Find where the given text appears and provide that cell's center as (X, Y) coordinate. 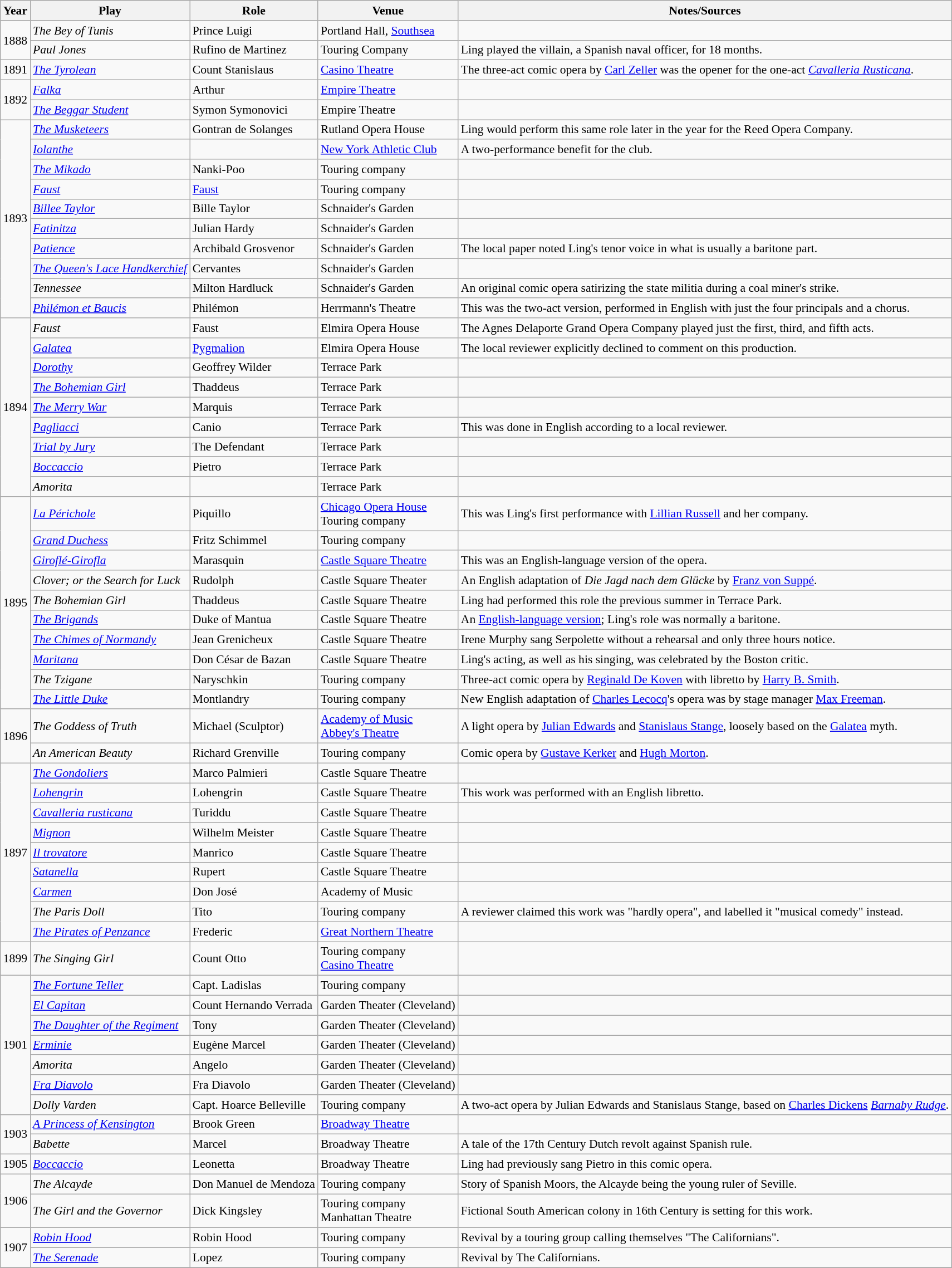
1891 (16, 70)
Philémon (254, 309)
Trial by Jury (110, 447)
Fatinitza (110, 229)
New York Athletic Club (388, 150)
Iolanthe (110, 150)
The local paper noted Ling's tenor voice in what is usually a baritone part. (705, 249)
Gontran de Solanges (254, 130)
Geoffrey Wilder (254, 368)
Milton Hardluck (254, 288)
1907 (16, 1247)
Ling had performed this role the previous summer in Terrace Park. (705, 600)
Falka (110, 90)
Academy of MusicAbbey's Theatre (388, 726)
Touring companyManhattan Theatre (388, 1211)
Comic opera by Gustave Kerker and Hugh Morton. (705, 753)
A light opera by Julian Edwards and Stanislaus Stange, loosely based on the Galatea myth. (705, 726)
Revival by a touring group calling themselves "The Californians". (705, 1238)
1906 (16, 1201)
Eugène Marcel (254, 1045)
Capt. Hoarce Belleville (254, 1105)
Count Stanislaus (254, 70)
The Alcayde (110, 1184)
Herrmann's Theatre (388, 309)
The Defendant (254, 447)
Ling played the villain, a Spanish naval officer, for 18 months. (705, 50)
The three-act comic opera by Carl Zeller was the opener for the one-act Cavalleria Rusticana. (705, 70)
Count Otto (254, 959)
1896 (16, 736)
Portland Hall, Southsea (388, 31)
Role (254, 11)
Play (110, 11)
1897 (16, 852)
The Singing Girl (110, 959)
Naryschkin (254, 679)
1895 (16, 603)
The Pirates of Penzance (110, 932)
The Little Duke (110, 699)
The Fortune Teller (110, 986)
The Mikado (110, 169)
Canio (254, 427)
An English-language version; Ling's role was normally a baritone. (705, 620)
Turiddu (254, 813)
Dolly Varden (110, 1105)
1899 (16, 959)
Fictional South American colony in 16th Century is setting for this work. (705, 1211)
Dick Kingsley (254, 1211)
Bille Taylor (254, 209)
Fritz Schimmel (254, 541)
Count Hernando Verrada (254, 1006)
Tony (254, 1025)
Carmen (110, 892)
An English adaptation of Die Jagd nach dem Glücke by Franz von Suppé. (705, 580)
Lopez (254, 1258)
Frederic (254, 932)
Pietro (254, 467)
Three-act comic opera by Reginald De Koven with libretto by Harry B. Smith. (705, 679)
Cervantes (254, 268)
Maritana (110, 660)
Tennessee (110, 288)
Dorothy (110, 368)
Arthur (254, 90)
Rutland Opera House (388, 130)
Paul Jones (110, 50)
Marquis (254, 408)
The Goddess of Truth (110, 726)
1905 (16, 1164)
Il trovatore (110, 853)
The local reviewer explicitly declined to comment on this production. (705, 348)
Giroflé-Girofla (110, 561)
The Gondoliers (110, 773)
La Périchole (110, 513)
The Beggar Student (110, 110)
Touring Company (388, 50)
Don Manuel de Mendoza (254, 1184)
Rudolph (254, 580)
1893 (16, 219)
This was an English-language version of the opera. (705, 561)
Rufino de Martinez (254, 50)
Patience (110, 249)
Symon Symonovici (254, 110)
Billee Taylor (110, 209)
Babette (110, 1144)
Brook Green (254, 1124)
Pagliacci (110, 427)
A two-act opera by Julian Edwards and Stanislaus Stange, based on Charles Dickens Barnaby Rudge. (705, 1105)
This was Ling's first performance with Lillian Russell and her company. (705, 513)
The Daughter of the Regiment (110, 1025)
1892 (16, 100)
The Girl and the Governor (110, 1211)
Satanella (110, 872)
The Chimes of Normandy (110, 640)
Michael (Sculptor) (254, 726)
Prince Luigi (254, 31)
The Merry War (110, 408)
Year (16, 11)
A tale of the 17th Century Dutch revolt against Spanish rule. (705, 1144)
This was the two-act version, performed in English with just the four principals and a chorus. (705, 309)
This work was performed with an English libretto. (705, 793)
The Brigands (110, 620)
Marco Palmieri (254, 773)
Manrico (254, 853)
The Paris Doll (110, 912)
Revival by The Californians. (705, 1258)
Story of Spanish Moors, the Alcayde being the young ruler of Seville. (705, 1184)
Marcel (254, 1144)
Leonetta (254, 1164)
An original comic opera satirizing the state militia during a coal miner's strike. (705, 288)
Galatea (110, 348)
Piquillo (254, 513)
New English adaptation of Charles Lecocq's opera was by stage manager Max Freeman. (705, 699)
The Queen's Lace Handkerchief (110, 268)
An American Beauty (110, 753)
The Serenade (110, 1258)
Montlandry (254, 699)
Touring companyCasino Theatre (388, 959)
Notes/Sources (705, 11)
El Capitan (110, 1006)
Great Northern Theatre (388, 932)
Mignon (110, 833)
Duke of Mantua (254, 620)
Pygmalion (254, 348)
Marasquin (254, 561)
A two-performance benefit for the club. (705, 150)
Don César de Bazan (254, 660)
Don José (254, 892)
Rupert (254, 872)
Cavalleria rusticana (110, 813)
Ling had previously sang Pietro in this comic opera. (705, 1164)
Ling's acting, as well as his singing, was celebrated by the Boston critic. (705, 660)
Grand Duchess (110, 541)
Capt. Ladislas (254, 986)
The Tzigane (110, 679)
1901 (16, 1045)
Richard Grenville (254, 753)
Chicago Opera HouseTouring company (388, 513)
Erminie (110, 1045)
Archibald Grosvenor (254, 249)
Venue (388, 11)
The Tyrolean (110, 70)
The Bey of Tunis (110, 31)
Nanki-Poo (254, 169)
Jean Grenicheux (254, 640)
1903 (16, 1134)
The Musketeers (110, 130)
Angelo (254, 1065)
Philémon et Baucis (110, 309)
1888 (16, 40)
Julian Hardy (254, 229)
The Agnes Delaporte Grand Opera Company played just the first, third, and fifth acts. (705, 328)
This was done in English according to a local reviewer. (705, 427)
Tito (254, 912)
Clover; or the Search for Luck (110, 580)
Academy of Music (388, 892)
Wilhelm Meister (254, 833)
Irene Murphy sang Serpolette without a rehearsal and only three hours notice. (705, 640)
A Princess of Kensington (110, 1124)
A reviewer claimed this work was "hardly opera", and labelled it "musical comedy" instead. (705, 912)
Ling would perform this same role later in the year for the Reed Opera Company. (705, 130)
1894 (16, 408)
Casino Theatre (388, 70)
Castle Square Theater (388, 580)
